Return (x, y) of the center of cell containing provided text 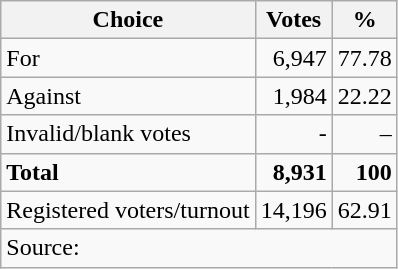
8,931 (294, 172)
77.78 (364, 58)
62.91 (364, 210)
Source: (199, 248)
Choice (128, 20)
1,984 (294, 96)
% (364, 20)
6,947 (294, 58)
– (364, 134)
22.22 (364, 96)
Invalid/blank votes (128, 134)
Total (128, 172)
Against (128, 96)
14,196 (294, 210)
For (128, 58)
Registered voters/turnout (128, 210)
- (294, 134)
Votes (294, 20)
100 (364, 172)
